For the text-containing cell, return its midpoint in [X, Y] coordinate format. 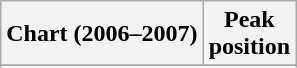
Peakposition [249, 34]
Chart (2006–2007) [102, 34]
